Provide the [X, Y] coordinate of the cell's center where the given text is located.  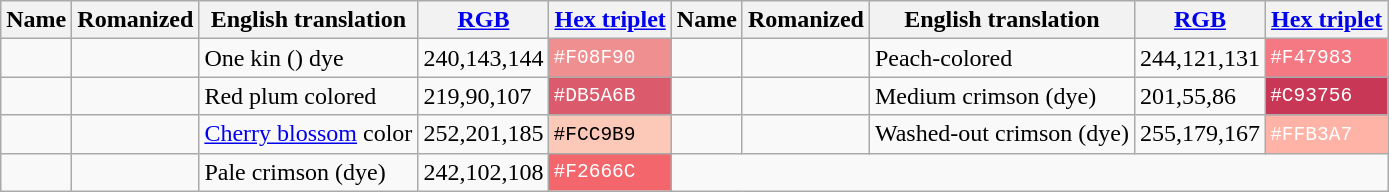
255,179,167 [1200, 134]
#C93756 [1327, 96]
Cherry blossom color [308, 134]
Washed-out crimson (dye) [1002, 134]
#F08F90 [610, 58]
244,121,131 [1200, 58]
Pale crimson (dye) [308, 172]
#F47983 [1327, 58]
Red plum colored [308, 96]
201,55,86 [1200, 96]
#F2666C [610, 172]
Peach-colored [1002, 58]
242,102,108 [484, 172]
240,143,144 [484, 58]
#DB5A6B [610, 96]
Medium crimson (dye) [1002, 96]
219,90,107 [484, 96]
One kin () dye [308, 58]
#FCC9B9 [610, 134]
252,201,185 [484, 134]
#FFB3A7 [1327, 134]
